Detect which cell encompasses the target text, then output its (X, Y) center coordinate. 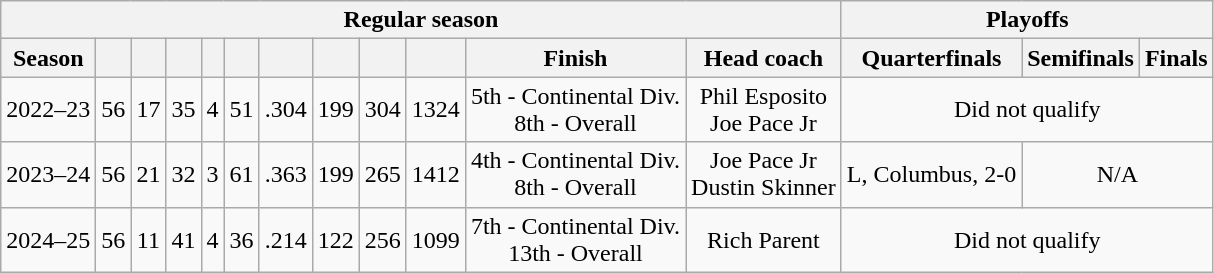
41 (184, 240)
7th - Continental Div.13th - Overall (575, 240)
.214 (286, 240)
1099 (436, 240)
Season (48, 58)
256 (382, 240)
2023–24 (48, 174)
17 (148, 110)
11 (148, 240)
.363 (286, 174)
Head coach (764, 58)
Semifinals (1081, 58)
61 (242, 174)
L, Columbus, 2-0 (931, 174)
1324 (436, 110)
265 (382, 174)
1412 (436, 174)
35 (184, 110)
21 (148, 174)
N/A (1118, 174)
Quarterfinals (931, 58)
2024–25 (48, 240)
36 (242, 240)
32 (184, 174)
Playoffs (1027, 20)
3 (212, 174)
Joe Pace JrDustin Skinner (764, 174)
Phil EspositoJoe Pace Jr (764, 110)
122 (336, 240)
Regular season (422, 20)
Finish (575, 58)
2022–23 (48, 110)
304 (382, 110)
Rich Parent (764, 240)
Finals (1176, 58)
.304 (286, 110)
5th - Continental Div.8th - Overall (575, 110)
51 (242, 110)
4th - Continental Div.8th - Overall (575, 174)
